Scan for the cell matching the given text and deliver its (X, Y) coordinate at center. 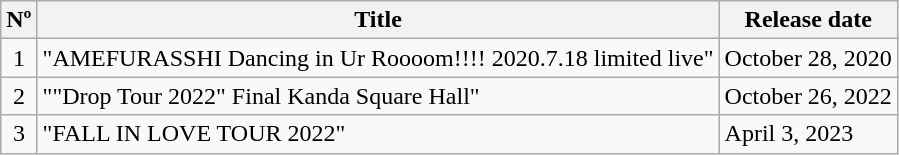
April 3, 2023 (808, 134)
October 28, 2020 (808, 58)
2 (19, 96)
"FALL IN LOVE TOUR 2022" (378, 134)
1 (19, 58)
October 26, 2022 (808, 96)
Release date (808, 20)
Title (378, 20)
""Drop Tour 2022" Final Kanda Square Hall" (378, 96)
3 (19, 134)
Nº (19, 20)
"AMEFURASSHI Dancing in Ur Roooom!!!! 2020.7.18 limited live" (378, 58)
